Extract the [x, y] coordinate from the center of the cell holding the provided text.  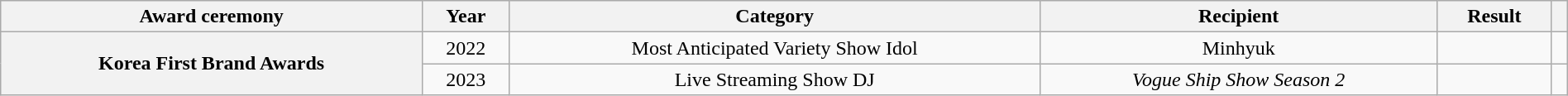
Vogue Ship Show Season 2 [1239, 79]
Recipient [1239, 17]
Korea First Brand Awards [212, 64]
Category [774, 17]
Year [466, 17]
Award ceremony [212, 17]
2023 [466, 79]
Live Streaming Show DJ [774, 79]
Most Anticipated Variety Show Idol [774, 48]
Minhyuk [1239, 48]
Result [1494, 17]
2022 [466, 48]
